Provide the [x, y] coordinate of the cell's center where the given text is located.  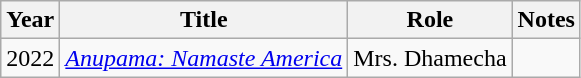
2022 [30, 58]
Anupama: Namaste America [204, 58]
Title [204, 20]
Role [430, 20]
Notes [546, 20]
Year [30, 20]
Mrs. Dhamecha [430, 58]
